Extract the [x, y] coordinate from the center of the cell holding the provided text.  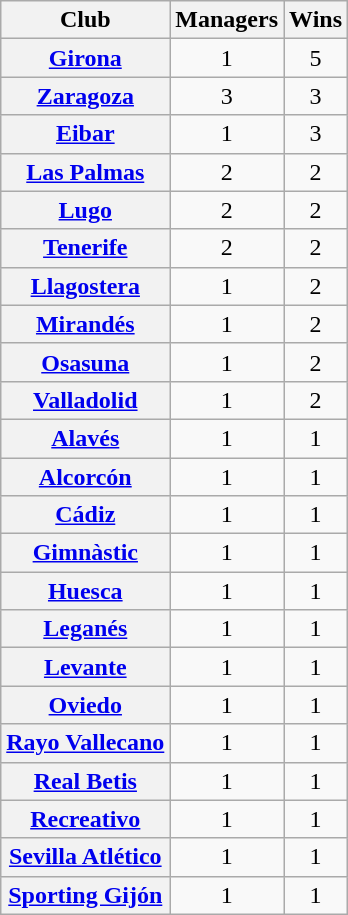
Huesca [86, 591]
Club [86, 20]
Eibar [86, 134]
Oviedo [86, 705]
5 [316, 58]
Tenerife [86, 248]
Sevilla Atlético [86, 857]
Cádiz [86, 515]
Alavés [86, 438]
Real Betis [86, 781]
Recreativo [86, 819]
Rayo Vallecano [86, 743]
Levante [86, 667]
Valladolid [86, 400]
Mirandés [86, 324]
Sporting Gijón [86, 895]
Girona [86, 58]
Las Palmas [86, 172]
Zaragoza [86, 96]
Lugo [86, 210]
Gimnàstic [86, 553]
Llagostera [86, 286]
Osasuna [86, 362]
Managers [227, 20]
Alcorcón [86, 477]
Leganés [86, 629]
Wins [316, 20]
